Scan for the cell matching the given text and deliver its (X, Y) coordinate at center. 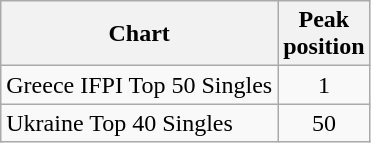
Peakposition (324, 34)
Greece IFPI Top 50 Singles (140, 85)
Chart (140, 34)
1 (324, 85)
50 (324, 123)
Ukraine Top 40 Singles (140, 123)
